Return the (X, Y) coordinate for the center point of the cell that contains the specified text.  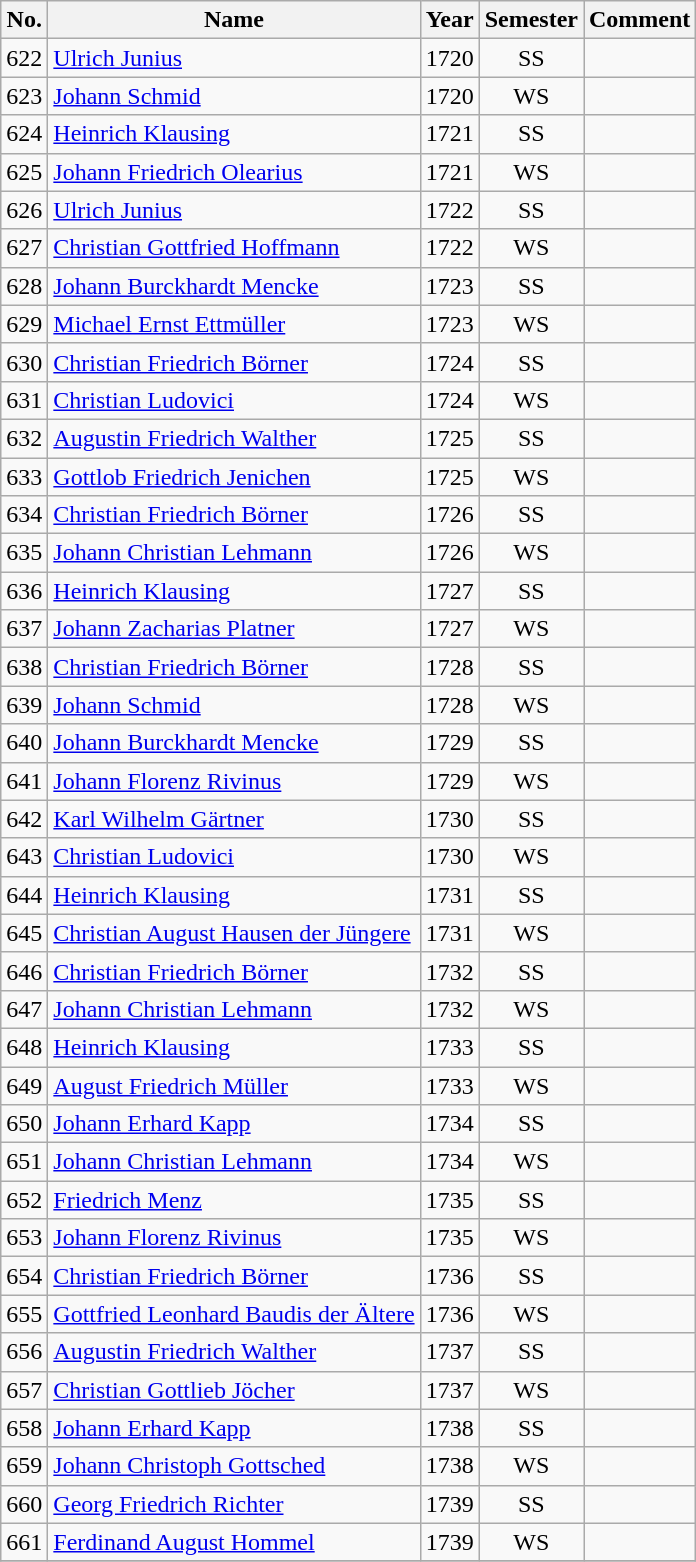
634 (24, 515)
Gottfried Leonhard Baudis der Ältere (234, 1314)
635 (24, 553)
623 (24, 96)
Christian Gottfried Hoffmann (234, 248)
650 (24, 1124)
642 (24, 819)
637 (24, 629)
652 (24, 1200)
631 (24, 400)
655 (24, 1314)
645 (24, 933)
Georg Friedrich Richter (234, 1504)
Johann Friedrich Olearius (234, 172)
656 (24, 1352)
Year (450, 20)
647 (24, 1009)
653 (24, 1238)
659 (24, 1466)
641 (24, 781)
658 (24, 1428)
660 (24, 1504)
622 (24, 58)
No. (24, 20)
632 (24, 438)
Name (234, 20)
639 (24, 705)
657 (24, 1390)
August Friedrich Müller (234, 1085)
Christian August Hausen der Jüngere (234, 933)
Gottlob Friedrich Jenichen (234, 477)
646 (24, 971)
627 (24, 248)
626 (24, 210)
630 (24, 362)
Friedrich Menz (234, 1200)
Karl Wilhelm Gärtner (234, 819)
624 (24, 134)
654 (24, 1276)
648 (24, 1047)
Johann Zacharias Platner (234, 629)
Ferdinand August Hommel (234, 1542)
633 (24, 477)
625 (24, 172)
638 (24, 667)
661 (24, 1542)
636 (24, 591)
640 (24, 743)
628 (24, 286)
Semester (531, 20)
629 (24, 324)
649 (24, 1085)
651 (24, 1162)
Comment (640, 20)
Christian Gottlieb Jöcher (234, 1390)
Johann Christoph Gottsched (234, 1466)
644 (24, 895)
643 (24, 857)
Michael Ernst Ettmüller (234, 324)
